For the text-containing cell, return its midpoint in (X, Y) coordinate format. 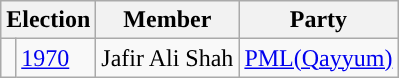
Jafir Ali Shah (168, 58)
1970 (56, 58)
Party (318, 20)
Member (168, 20)
Election (48, 20)
PML(Qayyum) (318, 58)
